For the text-containing cell, return its midpoint in [X, Y] coordinate format. 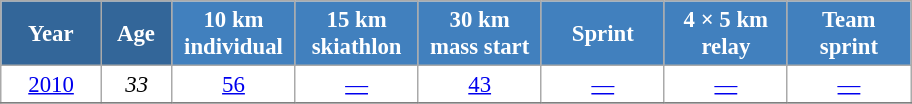
30 km mass start [480, 34]
33 [136, 85]
43 [480, 85]
2010 [52, 85]
15 km skiathlon [356, 34]
Team sprint [848, 34]
Sprint [602, 34]
10 km individual [234, 34]
Year [52, 34]
4 × 5 km relay [726, 34]
56 [234, 85]
Age [136, 34]
